Capture the cell that displays the provided text and extract its [X, Y] central coordinate. 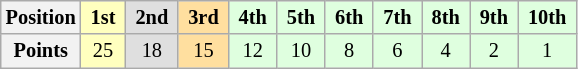
3rd [203, 17]
4 [446, 51]
10th [547, 17]
18 [152, 51]
7th [397, 17]
Position [41, 17]
9th [494, 17]
Points [41, 51]
8th [446, 17]
1 [547, 51]
8 [349, 51]
4th [253, 17]
10 [301, 51]
5th [301, 17]
1st [104, 17]
2 [494, 51]
25 [104, 51]
15 [203, 51]
12 [253, 51]
6th [349, 17]
6 [397, 51]
2nd [152, 17]
